Search for the cell housing the specified text and yield its [X, Y] center coordinate. 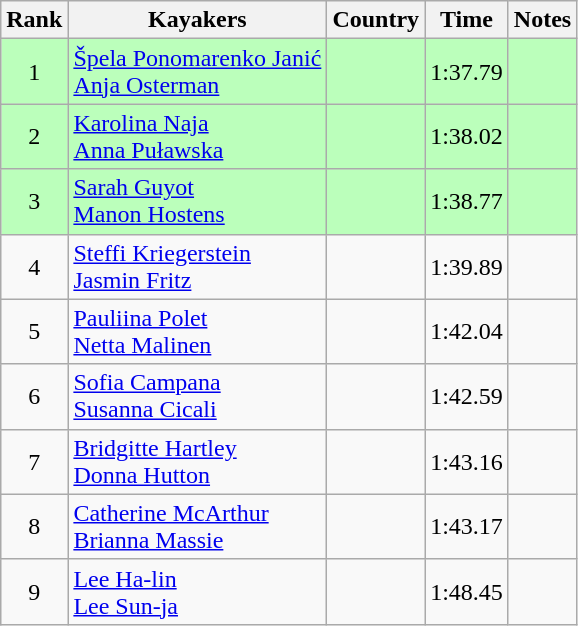
3 [34, 202]
1:43.16 [467, 462]
1:39.89 [467, 266]
Sofia CampanaSusanna Cicali [198, 396]
Bridgitte HartleyDonna Hutton [198, 462]
Steffi KriegersteinJasmin Fritz [198, 266]
Pauliina PoletNetta Malinen [198, 332]
Catherine McArthurBrianna Massie [198, 526]
Karolina NajaAnna Puławska [198, 136]
1:37.79 [467, 72]
1:38.77 [467, 202]
Špela Ponomarenko JanićAnja Osterman [198, 72]
6 [34, 396]
Notes [542, 20]
7 [34, 462]
1:43.17 [467, 526]
Sarah GuyotManon Hostens [198, 202]
Country [376, 20]
8 [34, 526]
2 [34, 136]
5 [34, 332]
Kayakers [198, 20]
1:38.02 [467, 136]
1:42.04 [467, 332]
1 [34, 72]
4 [34, 266]
Rank [34, 20]
1:42.59 [467, 396]
9 [34, 592]
Time [467, 20]
1:48.45 [467, 592]
Lee Ha-linLee Sun-ja [198, 592]
